From the cell containing the given text, extract its center point as [X, Y] coordinate. 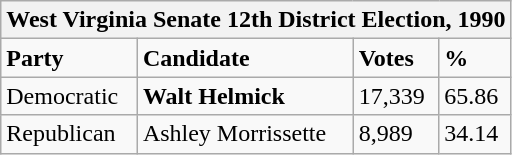
17,339 [396, 96]
34.14 [475, 134]
Democratic [70, 96]
Ashley Morrissette [245, 134]
Party [70, 58]
Candidate [245, 58]
West Virginia Senate 12th District Election, 1990 [256, 20]
65.86 [475, 96]
% [475, 58]
Republican [70, 134]
Votes [396, 58]
8,989 [396, 134]
Walt Helmick [245, 96]
